Output the [x, y] coordinate of the center of the cell containing the given text.  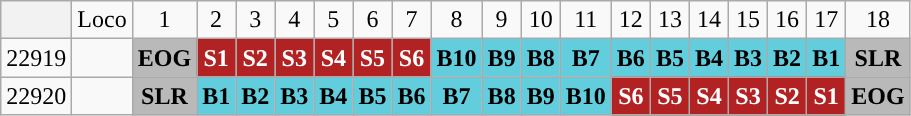
5 [334, 20]
7 [412, 20]
6 [372, 20]
Loco [102, 20]
22919 [36, 58]
22920 [36, 96]
13 [670, 20]
14 [708, 20]
4 [294, 20]
15 [748, 20]
12 [630, 20]
11 [586, 20]
18 [878, 20]
8 [456, 20]
3 [256, 20]
17 [826, 20]
2 [216, 20]
10 [540, 20]
16 [788, 20]
1 [164, 20]
9 [502, 20]
